Scan for the cell matching the given text and deliver its [x, y] coordinate at center. 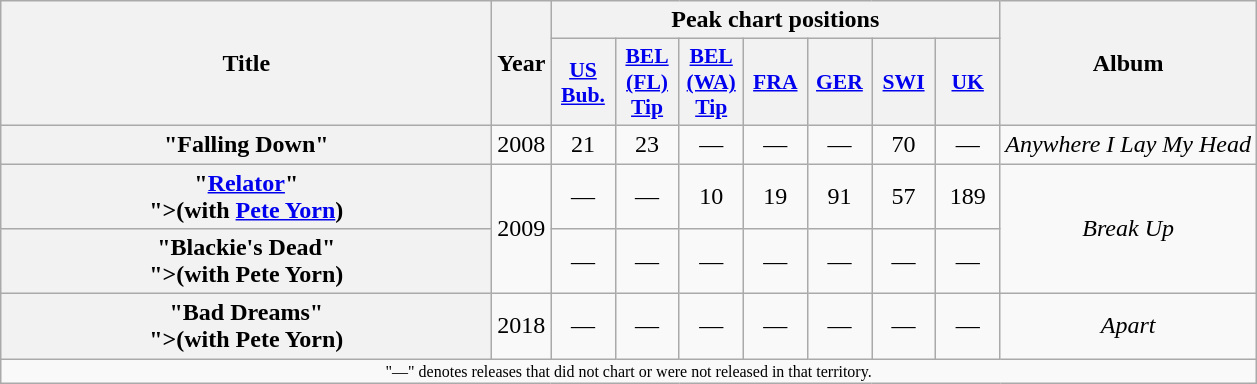
"Bad Dreams"">(with Pete Yorn) [246, 326]
189 [968, 196]
10 [711, 196]
SWI [904, 82]
GER [839, 82]
91 [839, 196]
UK [968, 82]
Album [1128, 64]
2008 [522, 144]
"Blackie's Dead"">(with Pete Yorn) [246, 262]
Break Up [1128, 229]
"Falling Down" [246, 144]
BEL(WA)Tip [711, 82]
2018 [522, 326]
FRA [775, 82]
57 [904, 196]
70 [904, 144]
Year [522, 64]
Apart [1128, 326]
21 [583, 144]
Peak chart positions [776, 20]
"—" denotes releases that did not chart or were not released in that territory. [629, 371]
USBub. [583, 82]
Title [246, 64]
Anywhere I Lay My Head [1128, 144]
19 [775, 196]
2009 [522, 229]
23 [647, 144]
BEL(FL)Tip [647, 82]
"Relator"">(with Pete Yorn) [246, 196]
